Capture the cell that displays the provided text and extract its [x, y] central coordinate. 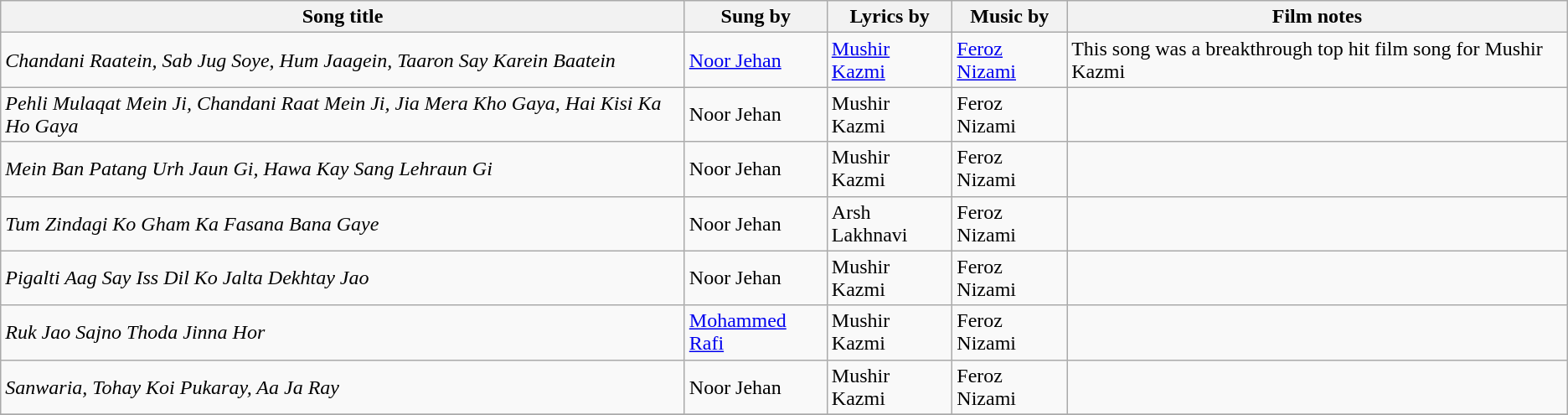
Mein Ban Patang Urh Jaun Gi, Hawa Kay Sang Lehraun Gi [343, 169]
Tum Zindagi Ko Gham Ka Fasana Bana Gaye [343, 223]
Sanwaria, Tohay Koi Pukaray, Aa Ja Ray [343, 387]
Chandani Raatein, Sab Jug Soye, Hum Jaagein, Taaron Say Karein Baatein [343, 60]
Ruk Jao Sajno Thoda Jinna Hor [343, 332]
Pehli Mulaqat Mein Ji, Chandani Raat Mein Ji, Jia Mera Kho Gaya, Hai Kisi Ka Ho Gaya [343, 114]
Sung by [756, 17]
Film notes [1318, 17]
This song was a breakthrough top hit film song for Mushir Kazmi [1318, 60]
Lyrics by [890, 17]
Music by [1010, 17]
Mohammed Rafi [756, 332]
Pigalti Aag Say Iss Dil Ko Jalta Dekhtay Jao [343, 278]
Song title [343, 17]
Arsh Lakhnavi [890, 223]
